Scan for the cell matching the given text and deliver its (X, Y) coordinate at center. 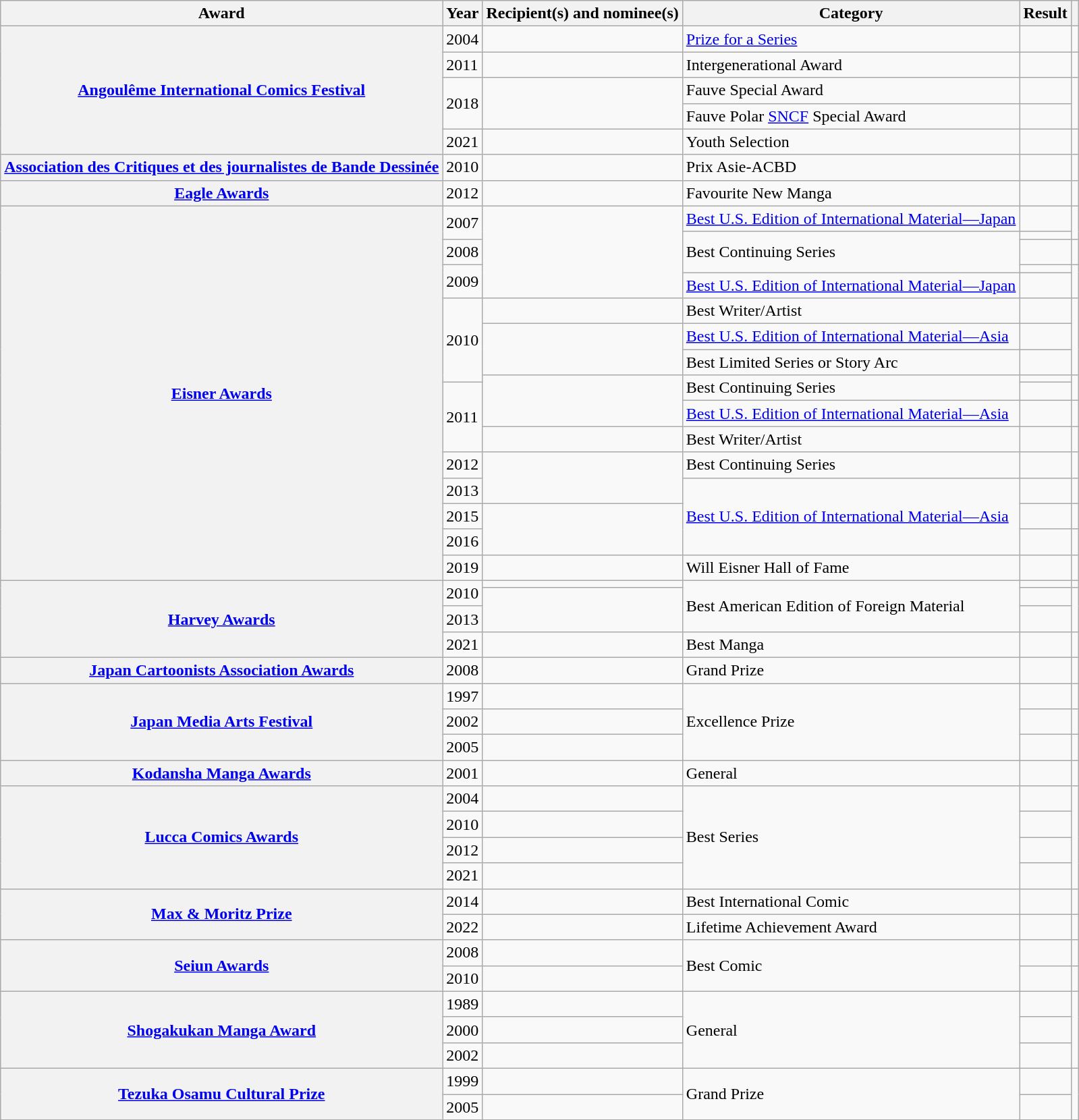
2009 (463, 281)
Youth Selection (851, 142)
2000 (463, 1030)
Prize for a Series (851, 39)
Best Manga (851, 644)
2015 (463, 516)
Eisner Awards (221, 393)
Seiun Awards (221, 965)
Association des Critiques et des journalistes de Bande Dessinée (221, 167)
Prix Asie-ACBD (851, 167)
Best Comic (851, 965)
Kodansha Manga Awards (221, 773)
Japan Cartoonists Association Awards (221, 670)
Award (221, 13)
Eagle Awards (221, 193)
Excellence Prize (851, 721)
2019 (463, 567)
Fauve Special Award (851, 90)
2001 (463, 773)
2018 (463, 103)
Result (1045, 13)
2016 (463, 542)
Intergenerational Award (851, 65)
1997 (463, 696)
1999 (463, 1081)
Recipient(s) and nominee(s) (582, 13)
Fauve Polar SNCF Special Award (851, 116)
Max & Moritz Prize (221, 914)
Shogakukan Manga Award (221, 1030)
Best International Comic (851, 901)
Japan Media Arts Festival (221, 721)
Best American Edition of Foreign Material (851, 606)
2007 (463, 223)
2022 (463, 927)
Lifetime Achievement Award (851, 927)
2014 (463, 901)
Harvey Awards (221, 619)
Angoulême International Comics Festival (221, 90)
Will Eisner Hall of Fame (851, 567)
Best Limited Series or Story Arc (851, 362)
Category (851, 13)
Lucca Comics Awards (221, 837)
1989 (463, 1004)
Favourite New Manga (851, 193)
Year (463, 13)
Best Series (851, 837)
Tezuka Osamu Cultural Prize (221, 1094)
